For the text-containing cell, return its midpoint in [x, y] coordinate format. 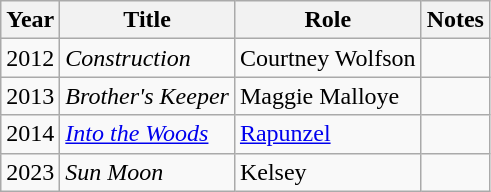
Rapunzel [328, 134]
2013 [30, 96]
2012 [30, 58]
Title [148, 20]
Brother's Keeper [148, 96]
Construction [148, 58]
Courtney Wolfson [328, 58]
Year [30, 20]
2023 [30, 172]
Notes [455, 20]
2014 [30, 134]
Into the Woods [148, 134]
Role [328, 20]
Maggie Malloye [328, 96]
Kelsey [328, 172]
Sun Moon [148, 172]
